Search for the cell housing the specified text and yield its [x, y] center coordinate. 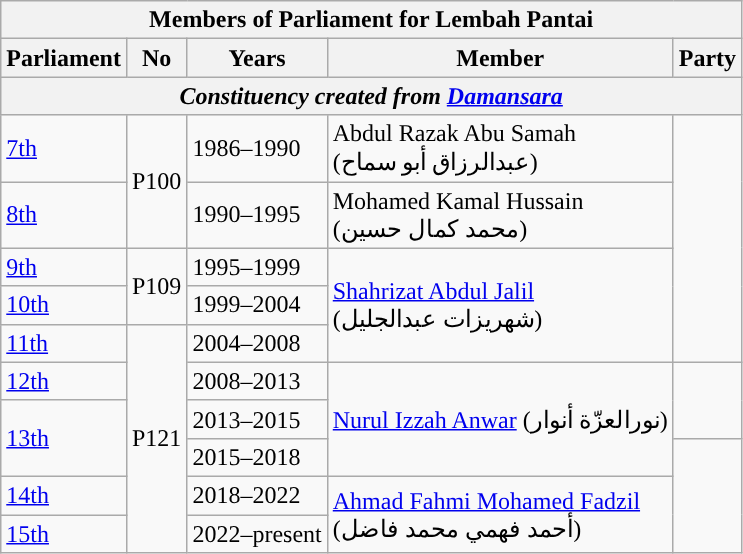
2013–2015 [257, 419]
15th [64, 533]
2018–2022 [257, 495]
P121 [156, 438]
2004–2008 [257, 343]
13th [64, 438]
2015–2018 [257, 457]
7th [64, 148]
8th [64, 216]
1990–1995 [257, 216]
10th [64, 305]
1986–1990 [257, 148]
No [156, 58]
Shahrizat Abdul Jalil (شهريزات عبدالجليل) [500, 305]
2008–2013 [257, 381]
P100 [156, 182]
14th [64, 495]
Nurul Izzah Anwar (نورالعزّة أنوار) [500, 419]
2022–present [257, 533]
Parliament [64, 58]
Member [500, 58]
Constituency created from Damansara [372, 96]
P109 [156, 286]
12th [64, 381]
Members of Parliament for Lembah Pantai [372, 20]
Mohamed Kamal Hussain (محمد كمال حسين) [500, 216]
Abdul Razak Abu Samah (عبدالرزاق أبو سماح) [500, 148]
Ahmad Fahmi Mohamed Fadzil (أحمد فهمي محمد فاضل) [500, 514]
1999–2004 [257, 305]
11th [64, 343]
1995–1999 [257, 267]
Years [257, 58]
9th [64, 267]
Party [707, 58]
